Identify which cell holds the provided text, then report its (x, y) central coordinate. 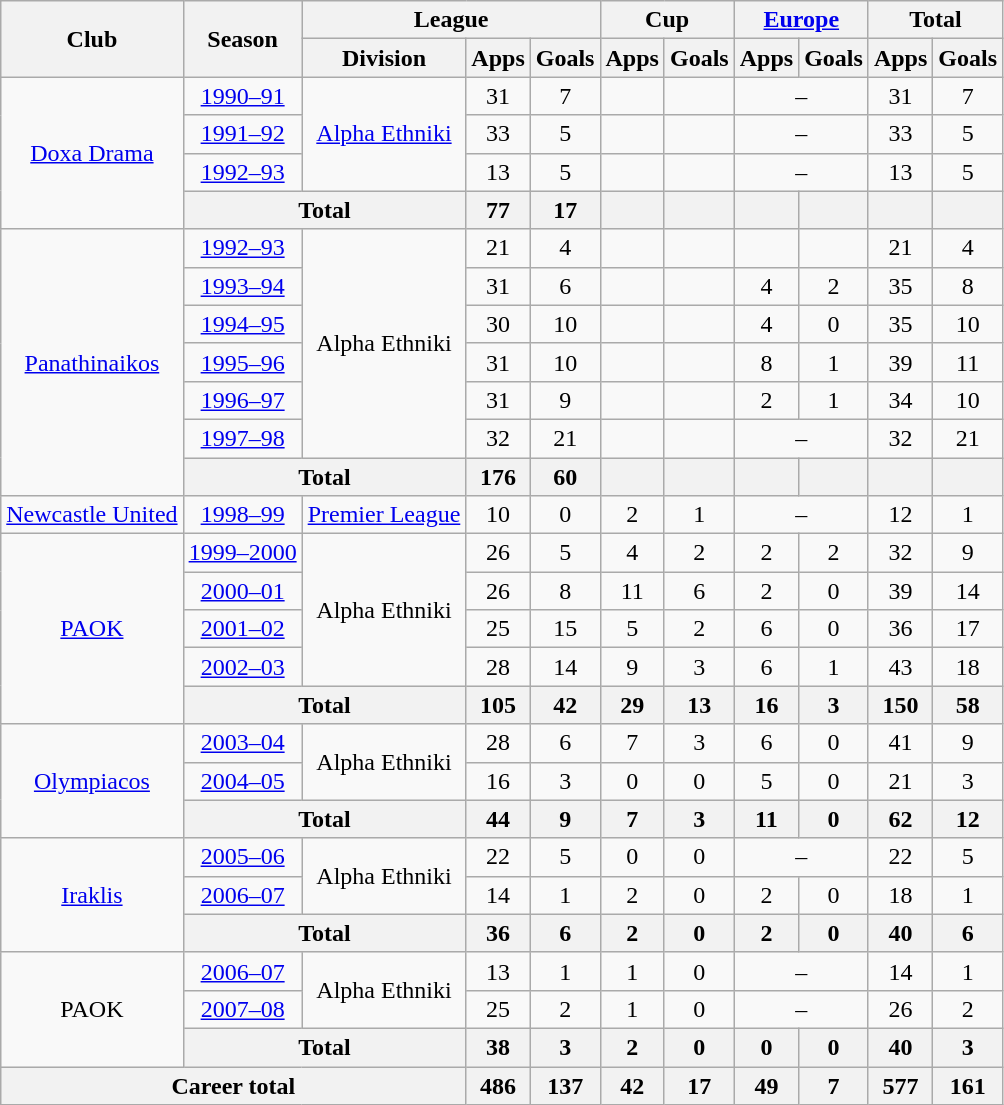
Club (92, 39)
44 (498, 819)
1998–99 (242, 515)
Cup (667, 20)
1993–94 (242, 286)
2000–01 (242, 591)
2002–03 (242, 667)
Newcastle United (92, 515)
29 (632, 705)
1996–97 (242, 400)
60 (565, 477)
34 (900, 400)
Iraklis (92, 895)
2004–05 (242, 781)
137 (565, 1085)
77 (498, 210)
Premier League (384, 515)
1990–91 (242, 96)
1995–96 (242, 362)
41 (900, 743)
15 (565, 629)
30 (498, 324)
1994–95 (242, 324)
Season (242, 39)
176 (498, 477)
43 (900, 667)
62 (900, 819)
Division (384, 58)
2001–02 (242, 629)
577 (900, 1085)
1991–92 (242, 134)
161 (968, 1085)
2003–04 (242, 743)
58 (968, 705)
49 (766, 1085)
1997–98 (242, 438)
38 (498, 1047)
2005–06 (242, 857)
Olympiacos (92, 781)
150 (900, 705)
1999–2000 (242, 553)
Panathinaikos (92, 362)
Doxa Drama (92, 153)
Europe (801, 20)
486 (498, 1085)
League (451, 20)
105 (498, 705)
Career total (234, 1085)
2007–08 (242, 1009)
